From the cell containing the given text, extract its center point as (X, Y) coordinate. 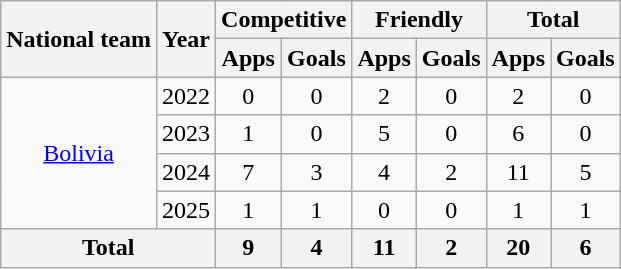
3 (316, 172)
2025 (186, 210)
2023 (186, 134)
National team (79, 39)
7 (248, 172)
Bolivia (79, 153)
2022 (186, 96)
20 (518, 248)
2024 (186, 172)
Competitive (284, 20)
Friendly (419, 20)
9 (248, 248)
Year (186, 39)
